For the text-containing cell, return its midpoint in [x, y] coordinate format. 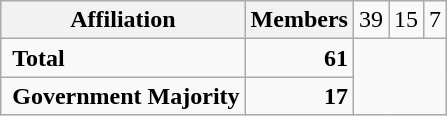
Affiliation [123, 20]
15 [406, 20]
39 [370, 20]
61 [299, 58]
17 [299, 96]
Members [299, 20]
7 [436, 20]
Total [123, 58]
Government Majority [123, 96]
